Return [X, Y] of the center of cell containing provided text 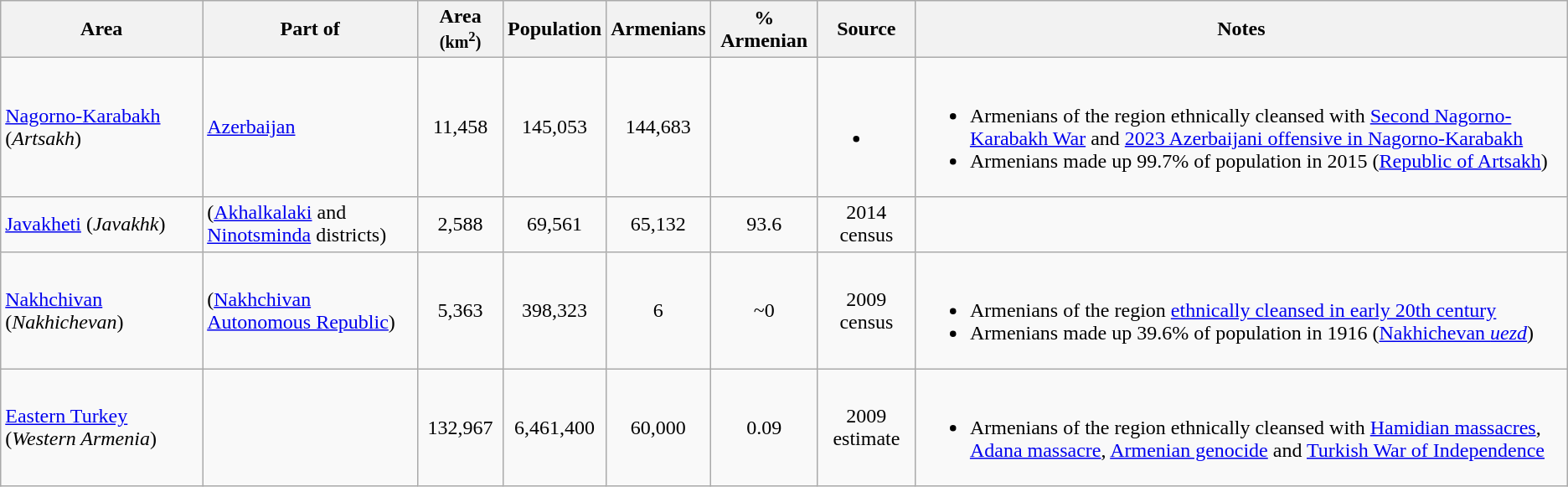
0.09 [764, 427]
Source [866, 28]
2,588 [461, 225]
60,000 [658, 427]
132,967 [461, 427]
5,363 [461, 310]
(Nakhchivan Autonomous Republic) [310, 310]
Population [554, 28]
11,458 [461, 127]
69,561 [554, 225]
Armenians [658, 28]
Javakheti (Javakhk) [102, 225]
Area [102, 28]
Armenians of the region ethnically cleansed with Hamidian massacres, Adana massacre, Armenian genocide and Turkish War of Independence [1241, 427]
Armenians of the region ethnically cleansed in early 20th centuryArmenians made up 39.6% of population in 1916 (Nakhichevan uezd) [1241, 310]
65,132 [658, 225]
% Armenian [764, 28]
6,461,400 [554, 427]
6 [658, 310]
93.6 [764, 225]
Eastern Turkey (Western Armenia) [102, 427]
398,323 [554, 310]
(Akhalkalaki and Ninotsminda districts) [310, 225]
144,683 [658, 127]
2009 estimate [866, 427]
Notes [1241, 28]
Area (km2) [461, 28]
145,053 [554, 127]
Azerbaijan [310, 127]
Part of [310, 28]
2014 census [866, 225]
Nagorno-Karabakh (Artsakh) [102, 127]
~0 [764, 310]
2009 census [866, 310]
Nakhchivan (Nakhichevan) [102, 310]
